From the cell containing the given text, extract its center point as [x, y] coordinate. 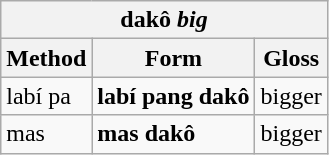
Method [46, 58]
Form [174, 58]
labí pang dakô [174, 96]
dakô big [164, 20]
labí pa [46, 96]
mas [46, 134]
mas dakô [174, 134]
Gloss [291, 58]
